Return the (x, y) coordinate for the center point of the cell that contains the specified text.  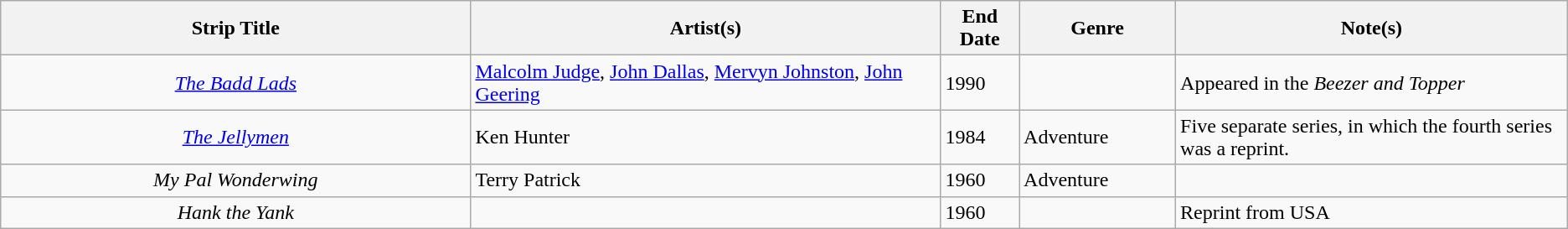
Terry Patrick (705, 180)
1990 (980, 82)
Genre (1097, 29)
Reprint from USA (1372, 212)
Five separate series, in which the fourth series was a reprint. (1372, 138)
The Badd Lads (236, 82)
End Date (980, 29)
Malcolm Judge, John Dallas, Mervyn Johnston, John Geering (705, 82)
The Jellymen (236, 138)
Hank the Yank (236, 212)
My Pal Wonderwing (236, 180)
Strip Title (236, 29)
Artist(s) (705, 29)
Appeared in the Beezer and Topper (1372, 82)
Note(s) (1372, 29)
Ken Hunter (705, 138)
1984 (980, 138)
